From the cell containing the given text, extract its center point as [x, y] coordinate. 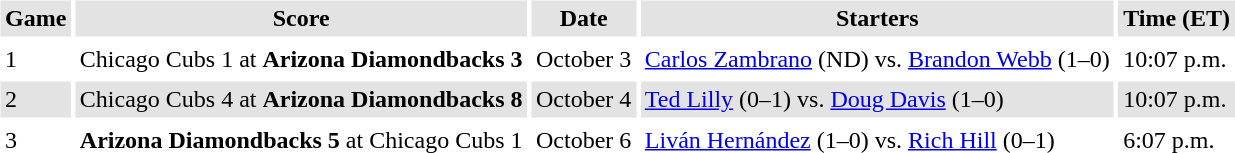
Score [301, 18]
Chicago Cubs 1 at Arizona Diamondbacks 3 [301, 59]
1 [35, 59]
Ted Lilly (0–1) vs. Doug Davis (1–0) [877, 100]
Date [584, 18]
Starters [877, 18]
2 [35, 100]
Game [35, 18]
Carlos Zambrano (ND) vs. Brandon Webb (1–0) [877, 59]
October 3 [584, 59]
Chicago Cubs 4 at Arizona Diamondbacks 8 [301, 100]
Time (ET) [1177, 18]
October 4 [584, 100]
